Capture the cell that displays the provided text and extract its [x, y] central coordinate. 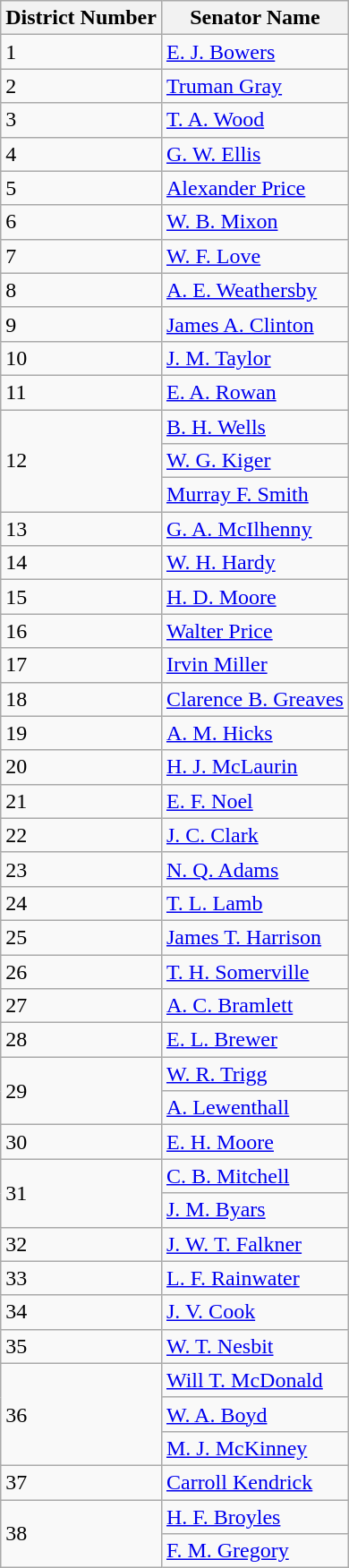
1 [81, 52]
Will T. McDonald [254, 1380]
14 [81, 563]
H. J. McLaurin [254, 767]
W. R. Trigg [254, 1074]
Walter Price [254, 631]
E. A. Rowan [254, 392]
T. H. Somerville [254, 971]
District Number [81, 18]
18 [81, 699]
J. C. Clark [254, 835]
20 [81, 767]
W. F. Love [254, 256]
16 [81, 631]
5 [81, 188]
E. F. Noel [254, 801]
J. V. Cook [254, 1312]
F. M. Gregory [254, 1551]
H. D. Moore [254, 597]
T. A. Wood [254, 120]
J. M. Byars [254, 1210]
27 [81, 1006]
A. E. Weathersby [254, 290]
35 [81, 1346]
19 [81, 733]
38 [81, 1534]
W. T. Nesbit [254, 1346]
J. W. T. Falkner [254, 1244]
Murray F. Smith [254, 495]
22 [81, 835]
E. H. Moore [254, 1142]
Carroll Kendrick [254, 1482]
M. J. McKinney [254, 1448]
Clarence B. Greaves [254, 699]
33 [81, 1278]
A. M. Hicks [254, 733]
3 [81, 120]
15 [81, 597]
25 [81, 937]
13 [81, 529]
James A. Clinton [254, 324]
17 [81, 665]
7 [81, 256]
B. H. Wells [254, 427]
6 [81, 222]
2 [81, 86]
10 [81, 358]
32 [81, 1244]
26 [81, 971]
11 [81, 392]
28 [81, 1040]
37 [81, 1482]
W. B. Mixon [254, 222]
34 [81, 1312]
36 [81, 1414]
H. F. Broyles [254, 1517]
23 [81, 869]
E. J. Bowers [254, 52]
T. L. Lamb [254, 903]
W. A. Boyd [254, 1414]
Senator Name [254, 18]
Irvin Miller [254, 665]
G. W. Ellis [254, 154]
30 [81, 1142]
E. L. Brewer [254, 1040]
4 [81, 154]
Truman Gray [254, 86]
A. Lewenthall [254, 1108]
24 [81, 903]
G. A. McIlhenny [254, 529]
12 [81, 461]
21 [81, 801]
9 [81, 324]
31 [81, 1193]
N. Q. Adams [254, 869]
8 [81, 290]
W. H. Hardy [254, 563]
J. M. Taylor [254, 358]
Alexander Price [254, 188]
A. C. Bramlett [254, 1006]
James T. Harrison [254, 937]
C. B. Mitchell [254, 1176]
W. G. Kiger [254, 461]
29 [81, 1091]
L. F. Rainwater [254, 1278]
